Return [X, Y] of the center of cell containing provided text 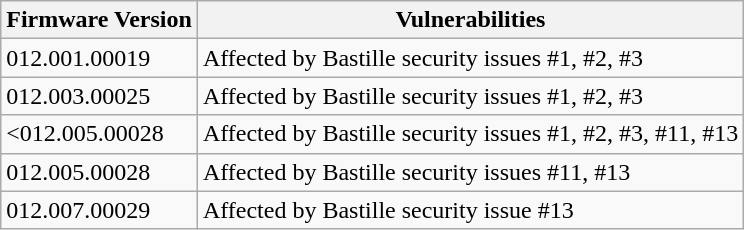
Affected by Bastille security issues #1, #2, #3, #11, #13 [470, 134]
012.007.00029 [100, 210]
012.005.00028 [100, 172]
Firmware Version [100, 20]
<012.005.00028 [100, 134]
Affected by Bastille security issue #13 [470, 210]
012.001.00019 [100, 58]
Affected by Bastille security issues #11, #13 [470, 172]
Vulnerabilities [470, 20]
012.003.00025 [100, 96]
